Extract the (X, Y) coordinate from the center of the cell holding the provided text.  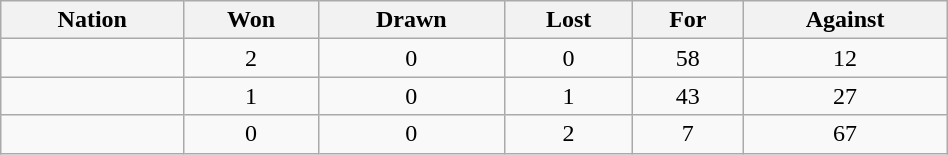
27 (845, 96)
Nation (92, 20)
7 (688, 134)
Drawn (411, 20)
67 (845, 134)
Lost (568, 20)
For (688, 20)
12 (845, 58)
Won (252, 20)
Against (845, 20)
43 (688, 96)
58 (688, 58)
